Return the (X, Y) coordinate for the center point of the cell that contains the specified text.  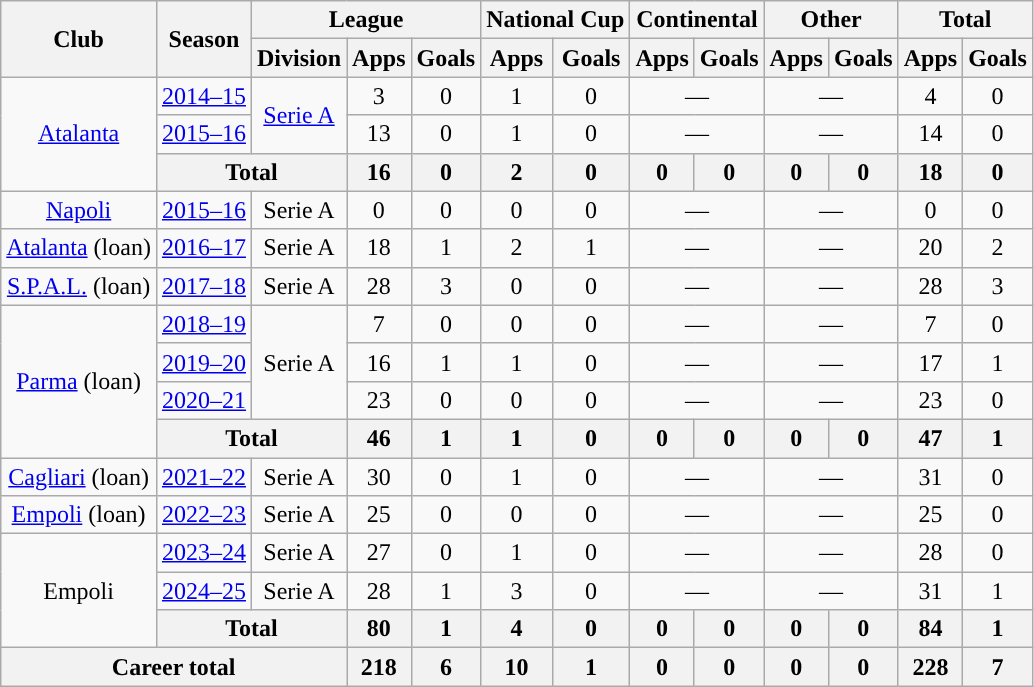
2021–22 (204, 477)
218 (379, 667)
Napoli (79, 210)
84 (930, 629)
27 (379, 553)
2019–20 (204, 362)
Division (298, 58)
Other (831, 20)
2020–21 (204, 400)
Parma (loan) (79, 381)
Club (79, 39)
6 (446, 667)
2014–15 (204, 96)
20 (930, 248)
30 (379, 477)
Empoli (loan) (79, 515)
2018–19 (204, 324)
Season (204, 39)
S.P.A.L. (loan) (79, 286)
46 (379, 438)
2023–24 (204, 553)
Career total (174, 667)
Continental (697, 20)
228 (930, 667)
2017–18 (204, 286)
Atalanta (79, 134)
47 (930, 438)
80 (379, 629)
Cagliari (loan) (79, 477)
League (366, 20)
National Cup (556, 20)
2016–17 (204, 248)
Atalanta (loan) (79, 248)
13 (379, 134)
17 (930, 362)
14 (930, 134)
2022–23 (204, 515)
Empoli (79, 591)
2024–25 (204, 591)
10 (517, 667)
